Search for the cell housing the specified text and yield its [X, Y] center coordinate. 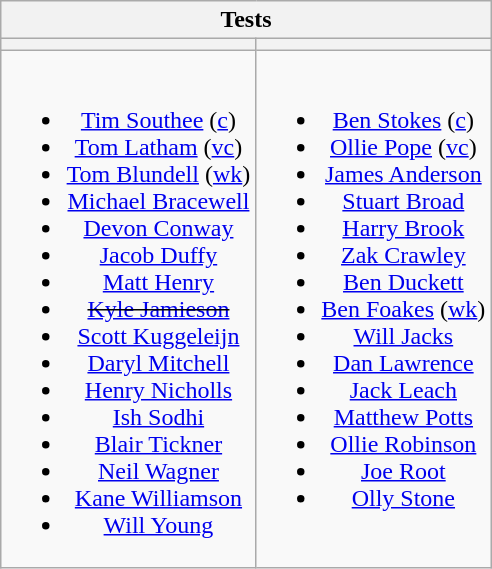
Tests [246, 20]
